Capture the cell that displays the provided text and extract its (X, Y) central coordinate. 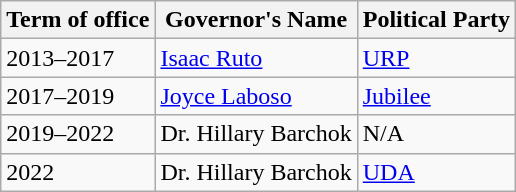
UDA (436, 172)
URP (436, 58)
Governor's Name (256, 20)
Isaac Ruto (256, 58)
Political Party (436, 20)
2022 (78, 172)
Jubilee (436, 96)
2019–2022 (78, 134)
Joyce Laboso (256, 96)
2017–2019 (78, 96)
Term of office (78, 20)
2013–2017 (78, 58)
N/A (436, 134)
